Output the (x, y) coordinate of the center of the cell containing the given text.  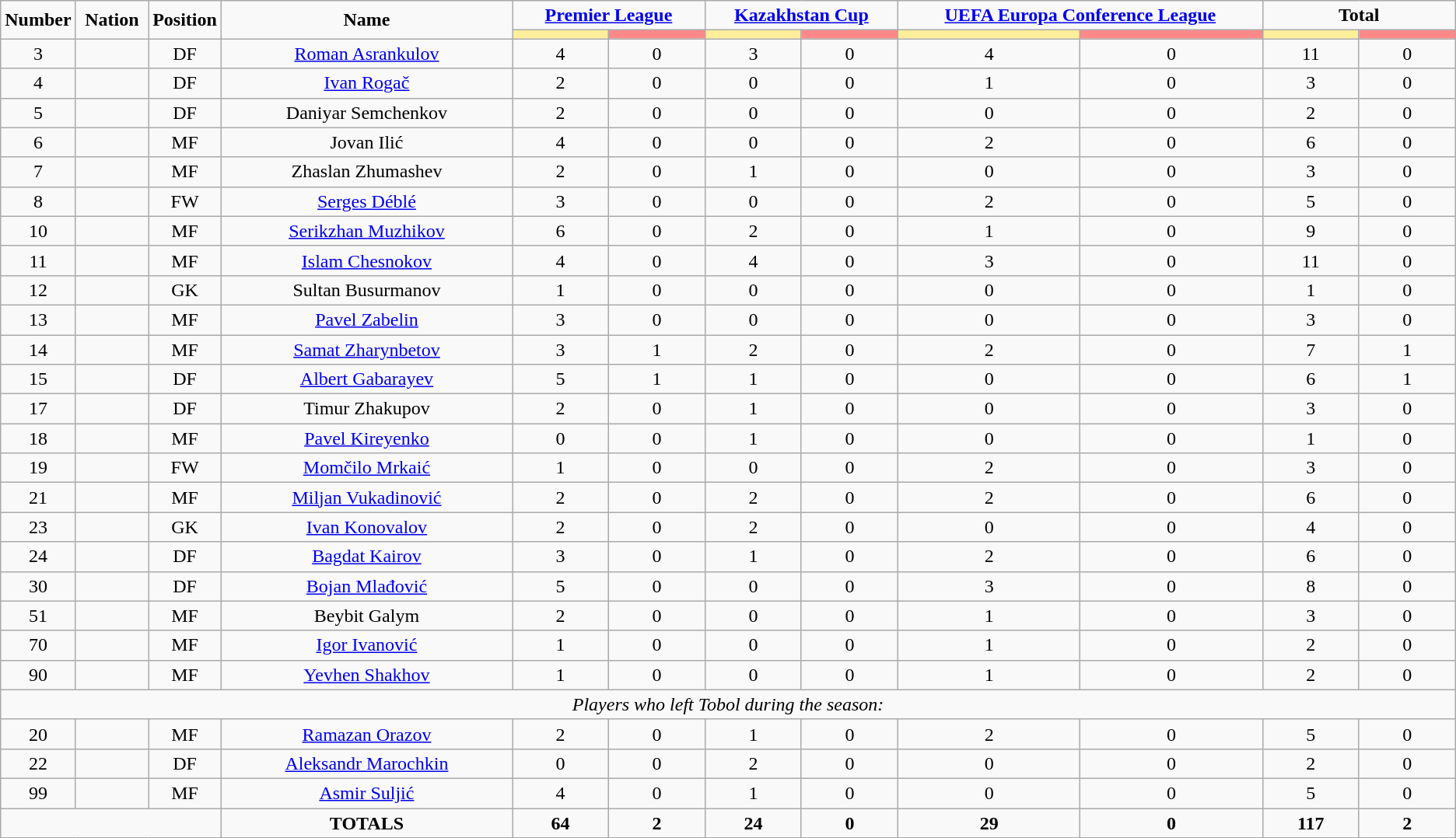
99 (38, 793)
51 (38, 616)
Total (1359, 16)
30 (38, 586)
21 (38, 498)
Jovan Ilić (366, 142)
17 (38, 409)
9 (1311, 231)
Momčilo Mrkaić (366, 468)
70 (38, 645)
64 (560, 823)
22 (38, 763)
Ramazan Orazov (366, 734)
18 (38, 438)
UEFA Europa Conference League (1080, 16)
Yevhen Shakhov (366, 675)
Players who left Tobol during the season: (728, 704)
Asmir Suljić (366, 793)
Albert Gabarayev (366, 379)
Beybit Galym (366, 616)
Roman Asrankulov (366, 54)
Aleksandr Marochkin (366, 763)
10 (38, 231)
Ivan Rogač (366, 83)
Igor Ivanović (366, 645)
Serges Déblé (366, 201)
Premier League (608, 16)
Pavel Zabelin (366, 319)
Islam Chesnokov (366, 260)
Position (185, 20)
Ivan Konovalov (366, 527)
Bojan Mlađović (366, 586)
20 (38, 734)
Pavel Kireyenko (366, 438)
14 (38, 349)
TOTALS (366, 823)
Bagdat Kairov (366, 557)
23 (38, 527)
Sultan Busurmanov (366, 290)
12 (38, 290)
117 (1311, 823)
Number (38, 20)
29 (989, 823)
Serikzhan Muzhikov (366, 231)
Nation (112, 20)
Samat Zharynbetov (366, 349)
Daniyar Semchenkov (366, 113)
Timur Zhakupov (366, 409)
Zhaslan Zhumashev (366, 172)
19 (38, 468)
13 (38, 319)
Kazakhstan Cup (801, 16)
90 (38, 675)
15 (38, 379)
Name (366, 20)
Miljan Vukadinović (366, 498)
